Find where the given text appears and provide that cell's center as [X, Y] coordinate. 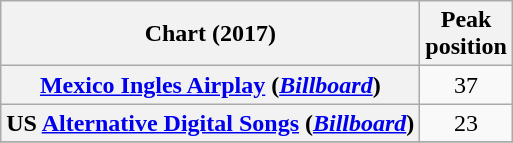
37 [466, 85]
Mexico Ingles Airplay (Billboard) [210, 85]
Peakposition [466, 34]
23 [466, 123]
US Alternative Digital Songs (Billboard) [210, 123]
Chart (2017) [210, 34]
